Identify which cell holds the provided text, then report its (X, Y) central coordinate. 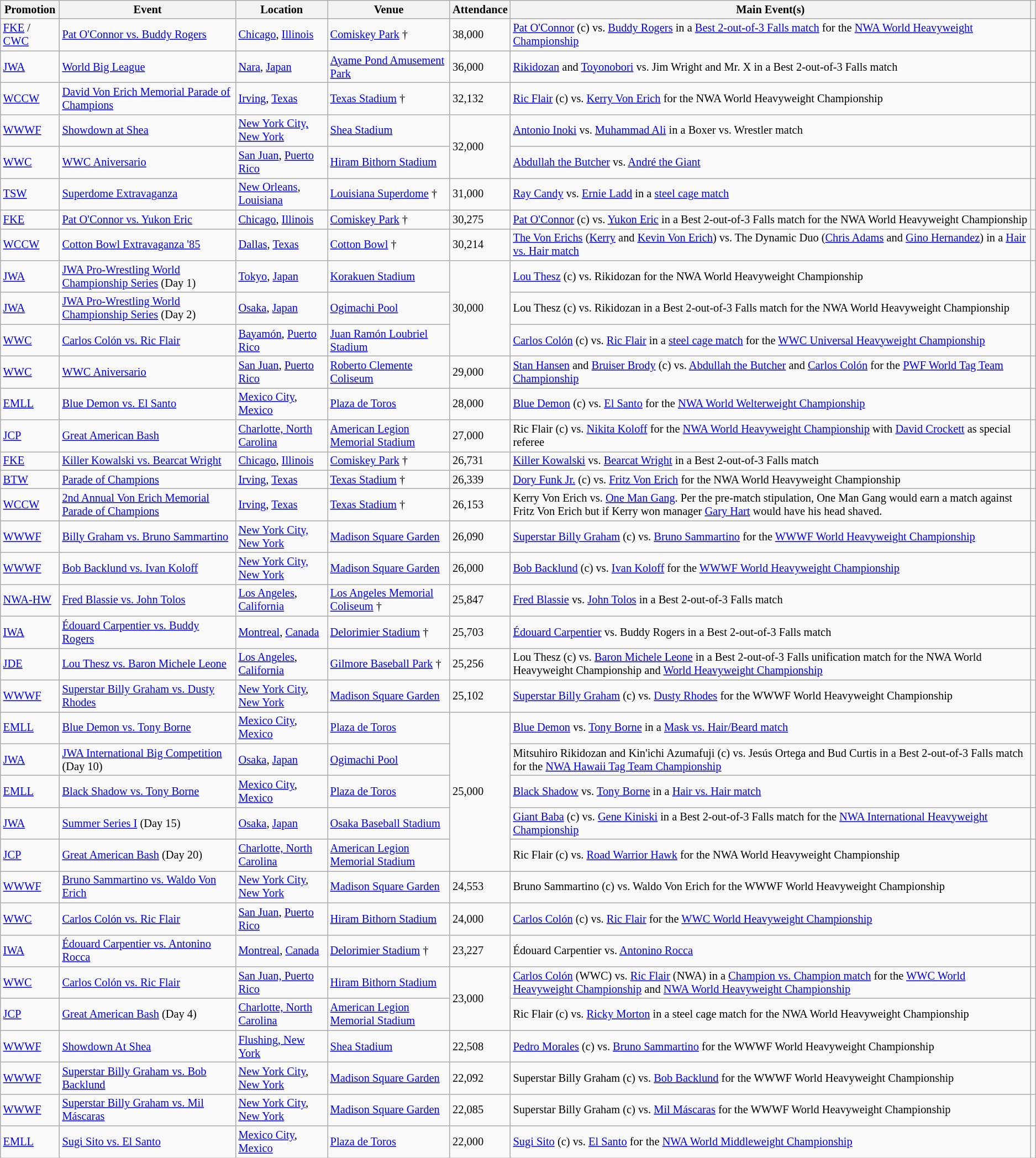
The Von Erichs (Kerry and Kevin Von Erich) vs. The Dynamic Duo (Chris Adams and Gino Hernandez) in a Hair vs. Hair match (771, 245)
Pat O'Connor (c) vs. Yukon Eric in a Best 2-out-of-3 Falls match for the NWA World Heavyweight Championship (771, 219)
Cotton Bowl † (389, 245)
Black Shadow vs. Tony Borne (148, 791)
26,153 (480, 504)
Fred Blassie vs. John Tolos in a Best 2-out-of-3 Falls match (771, 600)
30,275 (480, 219)
BTW (30, 480)
36,000 (480, 67)
Ric Flair (c) vs. Road Warrior Hawk for the NWA World Heavyweight Championship (771, 855)
Louisiana Superdome † (389, 194)
32,132 (480, 98)
Pedro Morales (c) vs. Bruno Sammartino for the WWWF World Heavyweight Championship (771, 1046)
Superstar Billy Graham vs. Bob Backlund (148, 1078)
Tokyo, Japan (282, 276)
Antonio Inoki vs. Muhammad Ali in a Boxer vs. Wrestler match (771, 130)
26,339 (480, 480)
Cotton Bowl Extravaganza '85 (148, 245)
Pat O'Connor vs. Buddy Rogers (148, 35)
Venue (389, 9)
Gilmore Baseball Park † (389, 664)
JWA Pro-Wrestling World Championship Series (Day 1) (148, 276)
26,731 (480, 461)
Blue Demon (c) vs. El Santo for the NWA World Welterweight Championship (771, 404)
Bayamón, Puerto Rico (282, 340)
Abdullah the Butcher vs. André the Giant (771, 162)
Black Shadow vs. Tony Borne in a Hair vs. Hair match (771, 791)
Stan Hansen and Bruiser Brody (c) vs. Abdullah the Butcher and Carlos Colón for the PWF World Tag Team Championship (771, 372)
Lou Thesz (c) vs. Rikidozan for the NWA World Heavyweight Championship (771, 276)
25,847 (480, 600)
Osaka Baseball Stadium (389, 823)
Parade of Champions (148, 480)
Bruno Sammartino vs. Waldo Von Erich (148, 887)
25,703 (480, 632)
Carlos Colón (c) vs. Ric Flair in a steel cage match for the WWC Universal Heavyweight Championship (771, 340)
38,000 (480, 35)
Ray Candy vs. Ernie Ladd in a steel cage match (771, 194)
Superstar Billy Graham vs. Mil Máscaras (148, 1110)
New Orleans, Louisiana (282, 194)
Bruno Sammartino (c) vs. Waldo Von Erich for the WWWF World Heavyweight Championship (771, 887)
24,000 (480, 919)
Fred Blassie vs. John Tolos (148, 600)
23,227 (480, 951)
27,000 (480, 436)
Main Event(s) (771, 9)
Event (148, 9)
Ric Flair (c) vs. Ricky Morton in a steel cage match for the NWA World Heavyweight Championship (771, 1014)
Showdown At Shea (148, 1046)
Los Angeles Memorial Coliseum † (389, 600)
Pat O'Connor vs. Yukon Eric (148, 219)
Superstar Billy Graham (c) vs. Bob Backlund for the WWWF World Heavyweight Championship (771, 1078)
Location (282, 9)
Lou Thesz (c) vs. Rikidozan in a Best 2-out-of-3 Falls match for the NWA World Heavyweight Championship (771, 308)
Promotion (30, 9)
Billy Graham vs. Bruno Sammartino (148, 536)
Dory Funk Jr. (c) vs. Fritz Von Erich for the NWA World Heavyweight Championship (771, 480)
2nd Annual Von Erich Memorial Parade of Champions (148, 504)
Bob Backlund vs. Ivan Koloff (148, 569)
Great American Bash (Day 20) (148, 855)
25,256 (480, 664)
Killer Kowalski vs. Bearcat Wright in a Best 2-out-of-3 Falls match (771, 461)
22,508 (480, 1046)
31,000 (480, 194)
Attendance (480, 9)
Blue Demon vs. Tony Borne in a Mask vs. Hair/Beard match (771, 728)
World Big League (148, 67)
Nara, Japan (282, 67)
Sugi Sito (c) vs. El Santo for the NWA World Middleweight Championship (771, 1142)
Dallas, Texas (282, 245)
TSW (30, 194)
Pat O'Connor (c) vs. Buddy Rogers in a Best 2-out-of-3 Falls match for the NWA World Heavyweight Championship (771, 35)
Superdome Extravaganza (148, 194)
Roberto Clemente Coliseum (389, 372)
Giant Baba (c) vs. Gene Kiniski in a Best 2-out-of-3 Falls match for the NWA International Heavyweight Championship (771, 823)
23,000 (480, 998)
JWA Pro-Wrestling World Championship Series (Day 2) (148, 308)
29,000 (480, 372)
Superstar Billy Graham vs. Dusty Rhodes (148, 696)
22,000 (480, 1142)
26,090 (480, 536)
Lou Thesz vs. Baron Michele Leone (148, 664)
26,000 (480, 569)
David Von Erich Memorial Parade of Champions (148, 98)
Great American Bash (148, 436)
Killer Kowalski vs. Bearcat Wright (148, 461)
Great American Bash (Day 4) (148, 1014)
Superstar Billy Graham (c) vs. Mil Máscaras for the WWWF World Heavyweight Championship (771, 1110)
Ric Flair (c) vs. Kerry Von Erich for the NWA World Heavyweight Championship (771, 98)
Superstar Billy Graham (c) vs. Dusty Rhodes for the WWWF World Heavyweight Championship (771, 696)
Korakuen Stadium (389, 276)
Ric Flair (c) vs. Nikita Koloff for the NWA World Heavyweight Championship with David Crockett as special referee (771, 436)
25,102 (480, 696)
Flushing, New York (282, 1046)
25,000 (480, 791)
Bob Backlund (c) vs. Ivan Koloff for the WWWF World Heavyweight Championship (771, 569)
Édouard Carpentier vs. Buddy Rogers in a Best 2-out-of-3 Falls match (771, 632)
30,000 (480, 308)
28,000 (480, 404)
Ayame Pond Amusement Park (389, 67)
Rikidozan and Toyonobori vs. Jim Wright and Mr. X in a Best 2-out-of-3 Falls match (771, 67)
JWA International Big Competition (Day 10) (148, 760)
Sugi Sito vs. El Santo (148, 1142)
32,000 (480, 146)
Superstar Billy Graham (c) vs. Bruno Sammartino for the WWWF World Heavyweight Championship (771, 536)
FKE / CWC (30, 35)
24,553 (480, 887)
30,214 (480, 245)
Carlos Colón (c) vs. Ric Flair for the WWC World Heavyweight Championship (771, 919)
Blue Demon vs. Tony Borne (148, 728)
22,085 (480, 1110)
Summer Series I (Day 15) (148, 823)
Édouard Carpentier vs. Buddy Rogers (148, 632)
Showdown at Shea (148, 130)
Blue Demon vs. El Santo (148, 404)
JDE (30, 664)
NWA-HW (30, 600)
22,092 (480, 1078)
Juan Ramón Loubriel Stadium (389, 340)
